From the cell containing the given text, extract its center point as [x, y] coordinate. 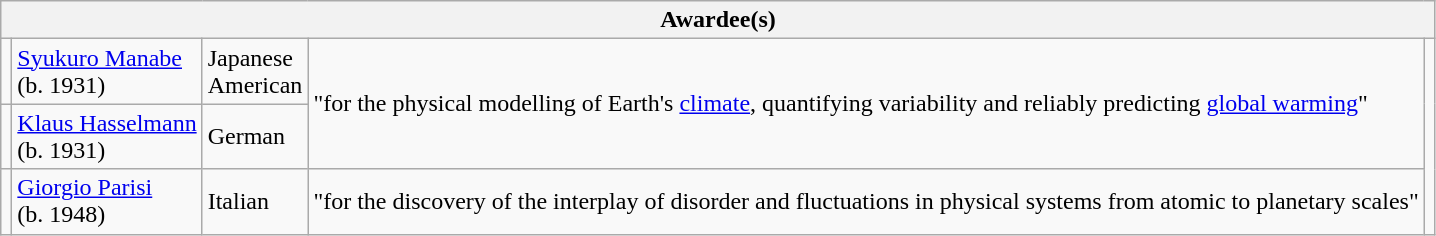
Japanese American [255, 72]
Syukuro Manabe(b. 1931) [107, 72]
Italian [255, 202]
Klaus Hasselmann(b. 1931) [107, 136]
German [255, 136]
Awardee(s) [718, 20]
Giorgio Parisi(b. 1948) [107, 202]
"for the discovery of the interplay of disorder and fluctuations in physical systems from atomic to planetary scales" [866, 202]
"for the physical modelling of Earth's climate, quantifying variability and reliably predicting global warming" [866, 104]
